Return the [x, y] coordinate for the center point of the cell that contains the specified text.  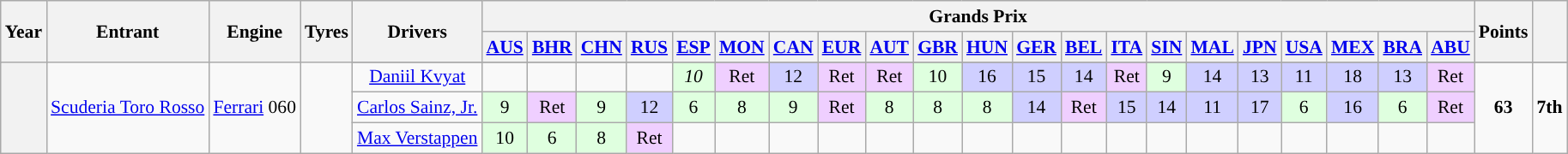
Ferrari 060 [254, 108]
7th [1550, 108]
BRA [1402, 47]
AUS [505, 47]
GBR [937, 47]
EUR [842, 47]
Points [1504, 31]
HUN [987, 47]
BEL [1083, 47]
Max Verstappen [417, 139]
ABU [1450, 47]
Engine [254, 31]
RUS [649, 47]
Tyres [326, 31]
USA [1305, 47]
ITA [1126, 47]
Daniil Kvyat [417, 77]
Grands Prix [978, 16]
MON [742, 47]
Entrant [127, 31]
Scuderia Toro Rosso [127, 108]
63 [1504, 108]
JPN [1260, 47]
Year [24, 31]
SIN [1166, 47]
18 [1353, 77]
BHR [553, 47]
17 [1260, 108]
GER [1037, 47]
ESP [693, 47]
AUT [889, 47]
MEX [1353, 47]
Carlos Sainz, Jr. [417, 108]
CHN [602, 47]
Drivers [417, 31]
MAL [1212, 47]
CAN [793, 47]
